Provide the (X, Y) coordinate of the cell's center where the given text is located.  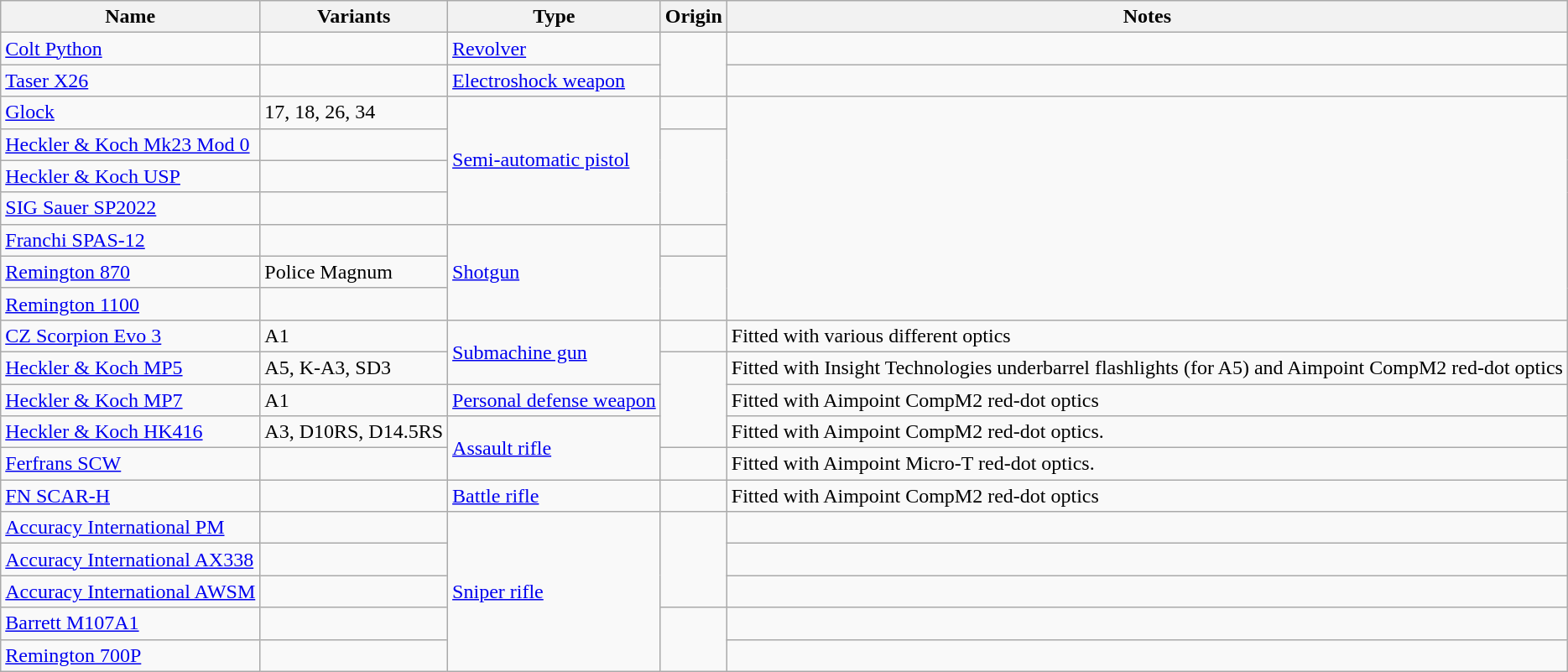
Franchi SPAS-12 (131, 240)
Sniper rifle (555, 591)
Police Magnum (354, 272)
Taser X26 (131, 81)
17, 18, 26, 34 (354, 112)
Accuracy International AX338 (131, 560)
Heckler & Koch MP5 (131, 367)
Semi-automatic pistol (555, 160)
Type (555, 17)
Fitted with various different optics (1147, 336)
Personal defense weapon (555, 400)
FN SCAR-H (131, 496)
Heckler & Koch HK416 (131, 432)
A3, D10RS, D14.5RS (354, 432)
Colt Python (131, 49)
Fitted with Insight Technologies underbarrel flashlights (for A5) and Aimpoint CompM2 red-dot optics (1147, 367)
Assault rifle (555, 448)
Revolver (555, 49)
Fitted with Aimpoint Micro-T red-dot optics. (1147, 464)
Heckler & Koch Mk23 Mod 0 (131, 144)
Fitted with Aimpoint CompM2 red-dot optics. (1147, 432)
Name (131, 17)
SIG Sauer SP2022 (131, 208)
Remington 700P (131, 655)
Accuracy International AWSM (131, 591)
CZ Scorpion Evo 3 (131, 336)
A5, K-A3, SD3 (354, 367)
Ferfrans SCW (131, 464)
Electroshock weapon (555, 81)
Battle rifle (555, 496)
Heckler & Koch MP7 (131, 400)
Barrett M107A1 (131, 623)
Remington 870 (131, 272)
Notes (1147, 17)
Heckler & Koch USP (131, 176)
Glock (131, 112)
Remington 1100 (131, 304)
Submachine gun (555, 352)
Variants (354, 17)
Shotgun (555, 272)
Origin (693, 17)
Accuracy International PM (131, 528)
